Return (X, Y) of the center of cell containing provided text 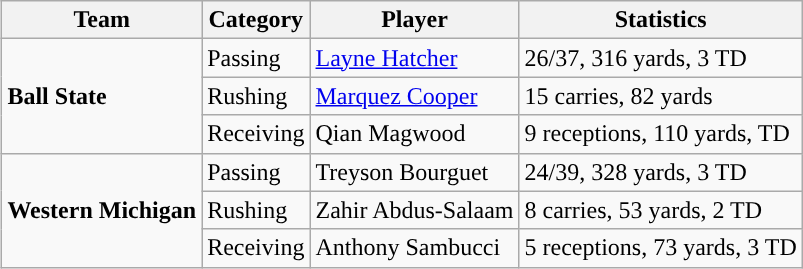
Qian Magwood (414, 134)
Layne Hatcher (414, 58)
Zahir Abdus-Salaam (414, 210)
Western Michigan (102, 210)
Statistics (660, 20)
8 carries, 53 yards, 2 TD (660, 210)
5 receptions, 73 yards, 3 TD (660, 248)
26/37, 316 yards, 3 TD (660, 58)
Ball State (102, 96)
Player (414, 20)
Category (256, 20)
24/39, 328 yards, 3 TD (660, 172)
Treyson Bourguet (414, 172)
Marquez Cooper (414, 96)
9 receptions, 110 yards, TD (660, 134)
15 carries, 82 yards (660, 96)
Team (102, 20)
Anthony Sambucci (414, 248)
